Pinpoint the cell where the given text exists, returning its [x, y] midpoint coordinate. 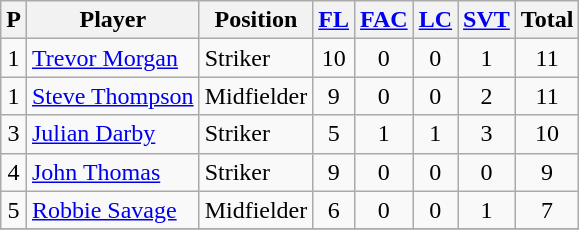
Player [112, 20]
Julian Darby [112, 134]
Robbie Savage [112, 210]
LC [435, 20]
6 [334, 210]
4 [14, 172]
FAC [384, 20]
John Thomas [112, 172]
Position [256, 20]
SVT [487, 20]
2 [487, 96]
Total [547, 20]
Steve Thompson [112, 96]
FL [334, 20]
P [14, 20]
7 [547, 210]
Trevor Morgan [112, 58]
